Capture the cell that displays the provided text and extract its (x, y) central coordinate. 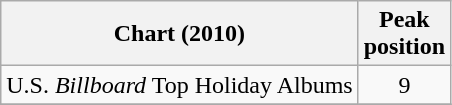
U.S. Billboard Top Holiday Albums (180, 85)
Chart (2010) (180, 34)
Peakposition (404, 34)
9 (404, 85)
